Return [X, Y] of the center of cell containing provided text 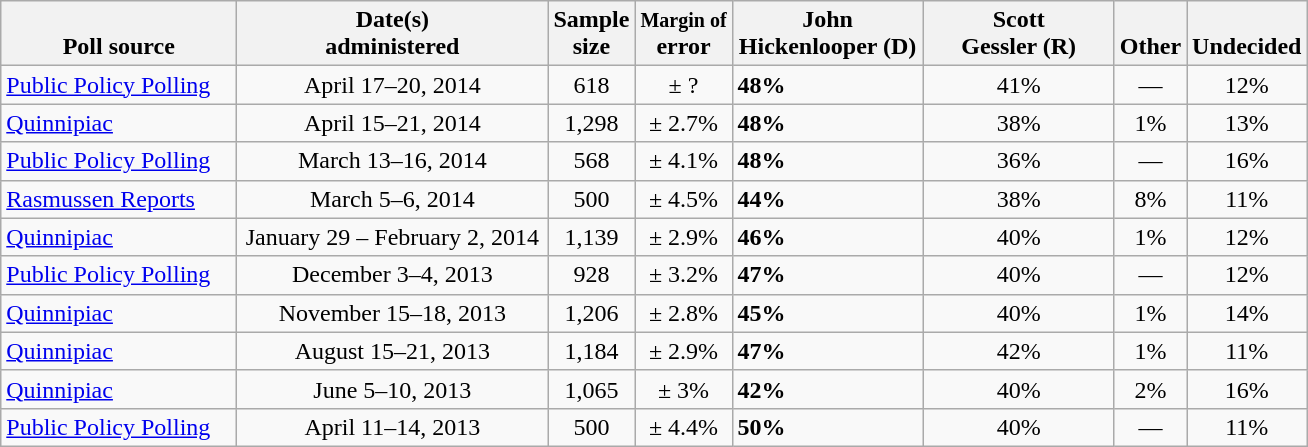
Date(s)administered [392, 34]
November 15–18, 2013 [392, 313]
8% [1150, 199]
50% [828, 427]
Samplesize [592, 34]
April 15–21, 2014 [392, 123]
1,206 [592, 313]
March 13–16, 2014 [392, 161]
Poll source [119, 34]
± 4.1% [684, 161]
Other [1150, 34]
Rasmussen Reports [119, 199]
14% [1247, 313]
ScottGessler (R) [1018, 34]
June 5–10, 2013 [392, 389]
568 [592, 161]
± ? [684, 85]
618 [592, 85]
± 3% [684, 389]
1,184 [592, 351]
1,139 [592, 237]
December 3–4, 2013 [392, 275]
JohnHickenlooper (D) [828, 34]
41% [1018, 85]
March 5–6, 2014 [392, 199]
Undecided [1247, 34]
August 15–21, 2013 [392, 351]
13% [1247, 123]
April 17–20, 2014 [392, 85]
± 4.5% [684, 199]
± 3.2% [684, 275]
± 2.8% [684, 313]
± 4.4% [684, 427]
1,298 [592, 123]
45% [828, 313]
46% [828, 237]
Margin oferror [684, 34]
April 11–14, 2013 [392, 427]
928 [592, 275]
January 29 – February 2, 2014 [392, 237]
36% [1018, 161]
2% [1150, 389]
1,065 [592, 389]
44% [828, 199]
± 2.7% [684, 123]
